Scan for the cell matching the given text and deliver its (X, Y) coordinate at center. 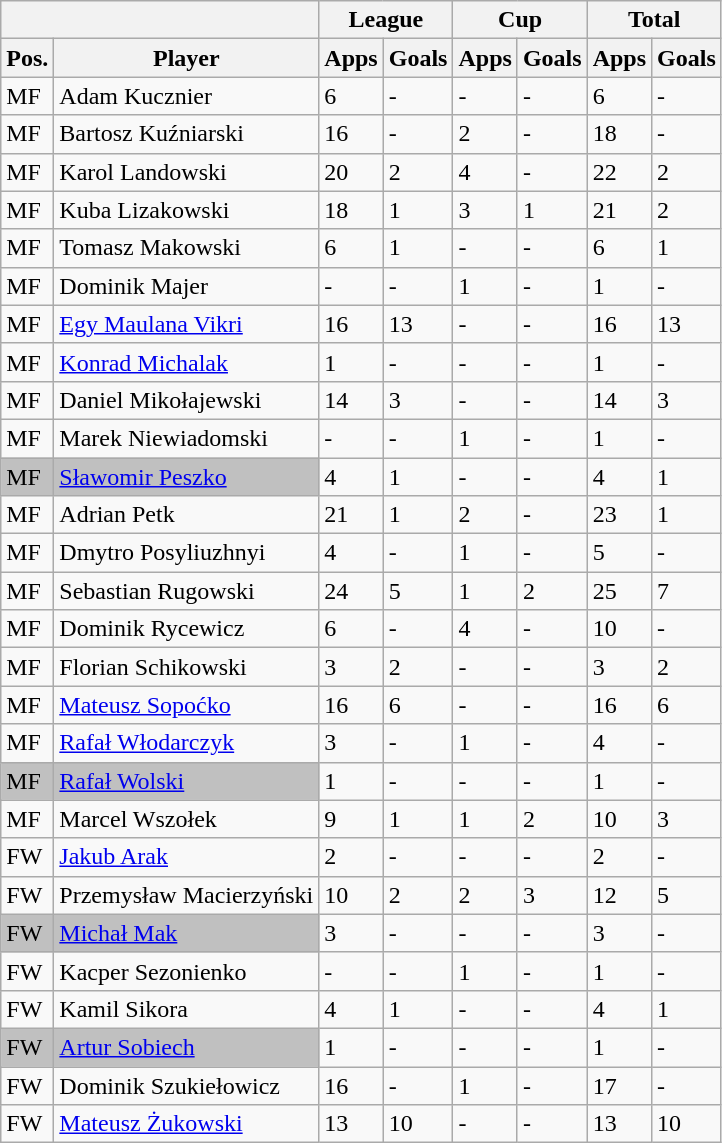
Kamil Sikora (186, 1009)
Michał Mak (186, 933)
24 (351, 591)
20 (351, 172)
Adrian Petk (186, 515)
Adam Kucznier (186, 96)
Florian Schikowski (186, 667)
Rafał Włodarczyk (186, 743)
Player (186, 58)
Sebastian Rugowski (186, 591)
Dmytro Posyliuzhnyi (186, 553)
17 (619, 1085)
Cup (520, 20)
Kacper Sezonienko (186, 971)
Konrad Michalak (186, 362)
Rafał Wolski (186, 781)
Bartosz Kuźniarski (186, 134)
Daniel Mikołajewski (186, 400)
Total (654, 20)
23 (619, 515)
Karol Landowski (186, 172)
Przemysław Macierzyński (186, 895)
Dominik Szukiełowicz (186, 1085)
Marcel Wszołek (186, 819)
Mateusz Żukowski (186, 1124)
Pos. (28, 58)
Kuba Lizakowski (186, 210)
Egy Maulana Vikri (186, 324)
Sławomir Peszko (186, 477)
12 (619, 895)
25 (619, 591)
League (386, 20)
7 (687, 591)
Marek Niewiadomski (186, 438)
22 (619, 172)
Dominik Majer (186, 286)
Mateusz Sopoćko (186, 705)
Dominik Rycewicz (186, 629)
9 (351, 819)
Jakub Arak (186, 857)
Artur Sobiech (186, 1047)
Tomasz Makowski (186, 248)
